Scan for the cell matching the given text and deliver its [X, Y] coordinate at center. 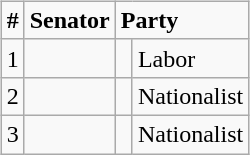
3 [12, 134]
2 [12, 96]
1 [12, 58]
Senator [70, 20]
# [12, 20]
Labor [190, 58]
Party [182, 20]
